For the text-containing cell, return its midpoint in (X, Y) coordinate format. 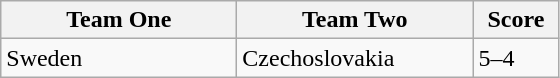
Team Two (355, 20)
Team One (119, 20)
5–4 (516, 58)
Score (516, 20)
Sweden (119, 58)
Czechoslovakia (355, 58)
